Capture the cell that displays the provided text and extract its [X, Y] central coordinate. 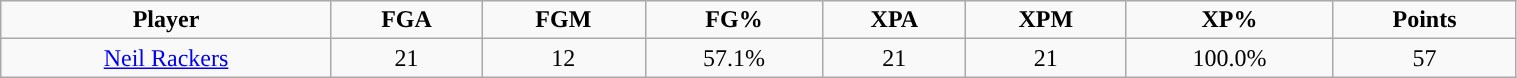
57 [1424, 58]
57.1% [734, 58]
FGA [406, 20]
Neil Rackers [166, 58]
100.0% [1230, 58]
Points [1424, 20]
XPM [1046, 20]
XPA [894, 20]
XP% [1230, 20]
FGM [564, 20]
12 [564, 58]
FG% [734, 20]
Player [166, 20]
